Capture the cell that displays the provided text and extract its [x, y] central coordinate. 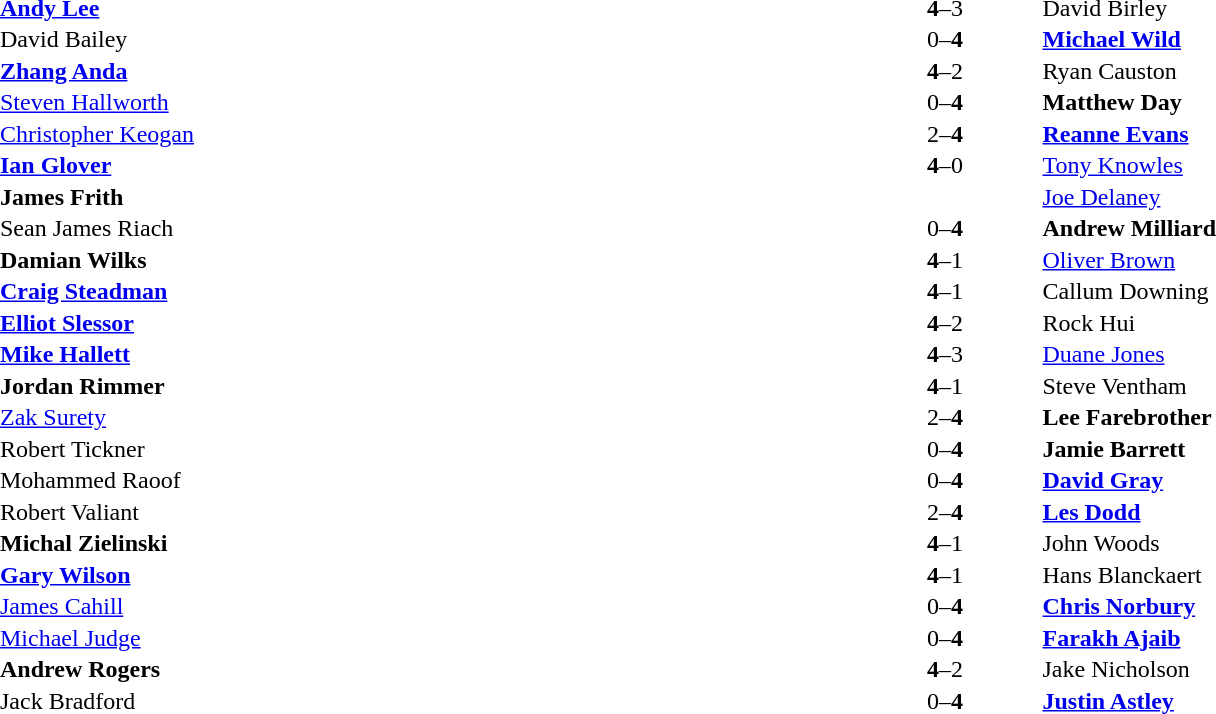
4–3 [944, 355]
4–0 [944, 165]
